Extract the [x, y] coordinate from the center of the cell holding the provided text.  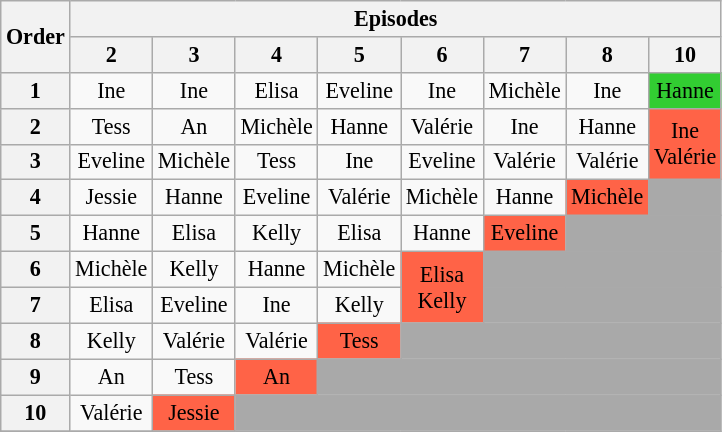
9 [36, 377]
Episodes [396, 18]
IneValérie [686, 144]
Order [36, 36]
1 [36, 90]
ElisaKelly [442, 287]
